Detect which cell encompasses the target text, then output its [X, Y] center coordinate. 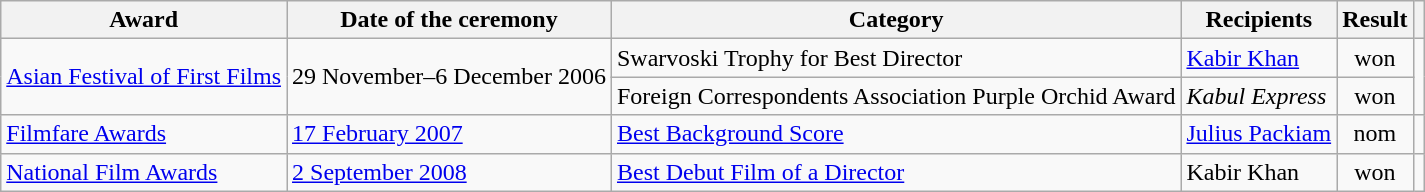
17 February 2007 [448, 134]
2 September 2008 [448, 172]
Award [144, 20]
Date of the ceremony [448, 20]
Best Background Score [896, 134]
Swarvoski Trophy for Best Director [896, 58]
nom [1375, 134]
National Film Awards [144, 172]
Recipients [1259, 20]
Result [1375, 20]
Best Debut Film of a Director [896, 172]
Julius Packiam [1259, 134]
Kabul Express [1259, 96]
Foreign Correspondents Association Purple Orchid Award [896, 96]
Category [896, 20]
29 November–6 December 2006 [448, 77]
Asian Festival of First Films [144, 77]
Filmfare Awards [144, 134]
